Locate the cell with the specified text and output its (X, Y) center coordinate. 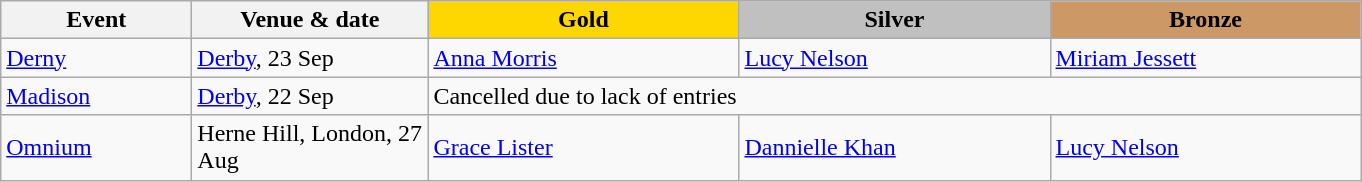
Bronze (1206, 20)
Grace Lister (584, 148)
Omnium (96, 148)
Derny (96, 58)
Venue & date (310, 20)
Cancelled due to lack of entries (894, 96)
Derby, 22 Sep (310, 96)
Herne Hill, London, 27 Aug (310, 148)
Event (96, 20)
Madison (96, 96)
Miriam Jessett (1206, 58)
Gold (584, 20)
Silver (894, 20)
Anna Morris (584, 58)
Dannielle Khan (894, 148)
Derby, 23 Sep (310, 58)
